Determine the [X, Y] coordinate at the center of the cell enclosing the given text.  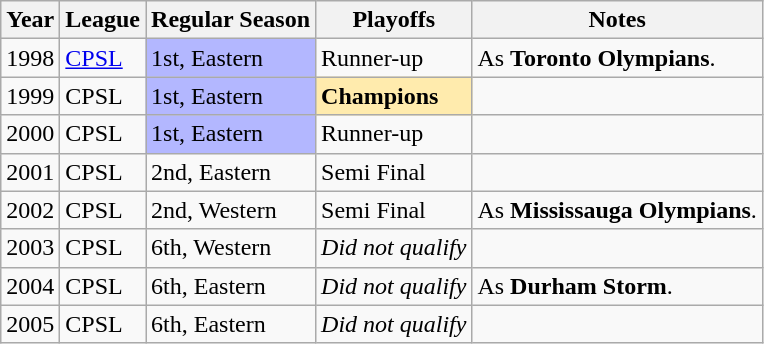
2003 [30, 248]
Regular Season [231, 20]
2nd, Eastern [231, 172]
As Toronto Olympians. [617, 58]
Champions [394, 96]
2004 [30, 286]
2005 [30, 324]
As Durham Storm. [617, 286]
2001 [30, 172]
1999 [30, 96]
Notes [617, 20]
League [103, 20]
Year [30, 20]
Playoffs [394, 20]
6th, Western [231, 248]
1998 [30, 58]
As Mississauga Olympians. [617, 210]
2nd, Western [231, 210]
2000 [30, 134]
2002 [30, 210]
